Return (X, Y) of the center of cell containing provided text 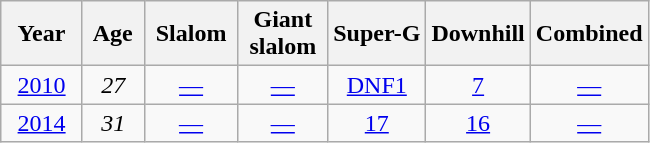
2010 (42, 85)
Year (42, 34)
Downhill (478, 34)
Giant slalom (283, 34)
Slalom (191, 34)
17 (377, 123)
2014 (42, 123)
16 (478, 123)
DNF1 (377, 85)
Super-G (377, 34)
Age (113, 34)
31 (113, 123)
7 (478, 85)
Combined (589, 34)
27 (113, 85)
